Locate the cell with the specified text and output its (X, Y) center coordinate. 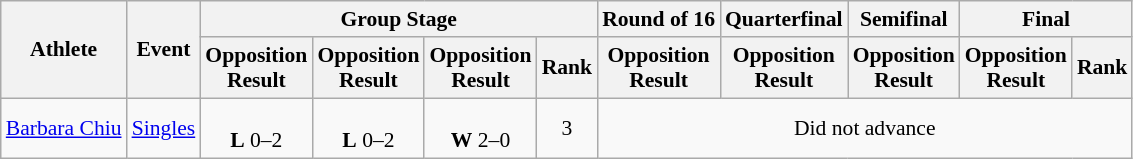
3 (568, 128)
Final (1046, 19)
Barbara Chiu (64, 128)
Semifinal (904, 19)
Quarterfinal (784, 19)
Athlete (64, 50)
Did not advance (864, 128)
W 2–0 (480, 128)
Singles (164, 128)
Group Stage (398, 19)
Round of 16 (658, 19)
Event (164, 50)
